For the text-containing cell, return its midpoint in [X, Y] coordinate format. 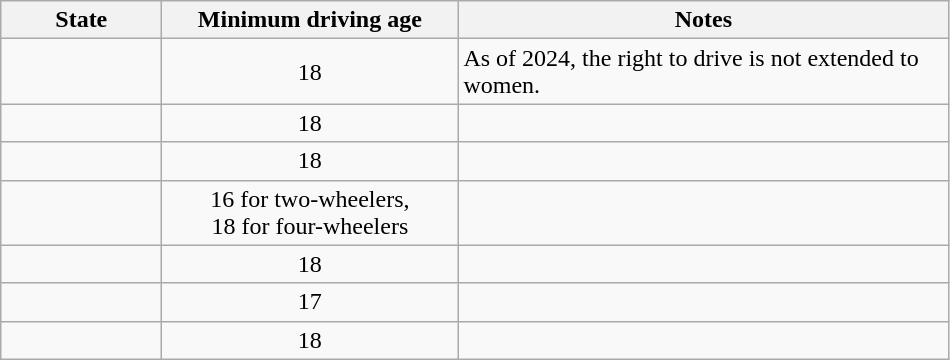
16 for two-wheelers,18 for four-wheelers [310, 212]
State [82, 20]
Notes [704, 20]
As of 2024, the right to drive is not extended to women. [704, 72]
17 [310, 302]
Minimum driving age [310, 20]
